Find where the given text appears and provide that cell's center as [X, Y] coordinate. 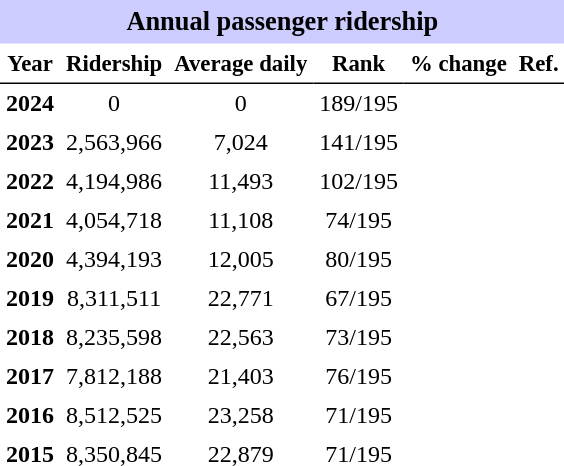
102/195 [358, 182]
8,512,525 [114, 416]
2019 [30, 298]
Ridership [114, 64]
189/195 [358, 104]
8,311,511 [114, 298]
71/195 [358, 416]
2,563,966 [114, 142]
% change [458, 64]
23,258 [240, 416]
4,054,718 [114, 220]
22,563 [240, 338]
74/195 [358, 220]
2016 [30, 416]
Rank [358, 64]
2022 [30, 182]
11,108 [240, 220]
2020 [30, 260]
7,812,188 [114, 376]
76/195 [358, 376]
80/195 [358, 260]
11,493 [240, 182]
67/195 [358, 298]
4,194,986 [114, 182]
2024 [30, 104]
21,403 [240, 376]
22,771 [240, 298]
8,235,598 [114, 338]
Average daily [240, 64]
73/195 [358, 338]
141/195 [358, 142]
2017 [30, 376]
2018 [30, 338]
7,024 [240, 142]
12,005 [240, 260]
2021 [30, 220]
4,394,193 [114, 260]
Year [30, 64]
2023 [30, 142]
